Pinpoint the cell where the given text exists, returning its [x, y] midpoint coordinate. 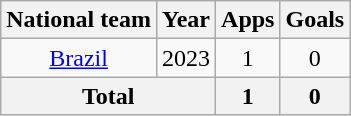
2023 [186, 58]
Total [108, 96]
National team [79, 20]
Brazil [79, 58]
Goals [315, 20]
Apps [248, 20]
Year [186, 20]
